Capture the cell that displays the provided text and extract its [x, y] central coordinate. 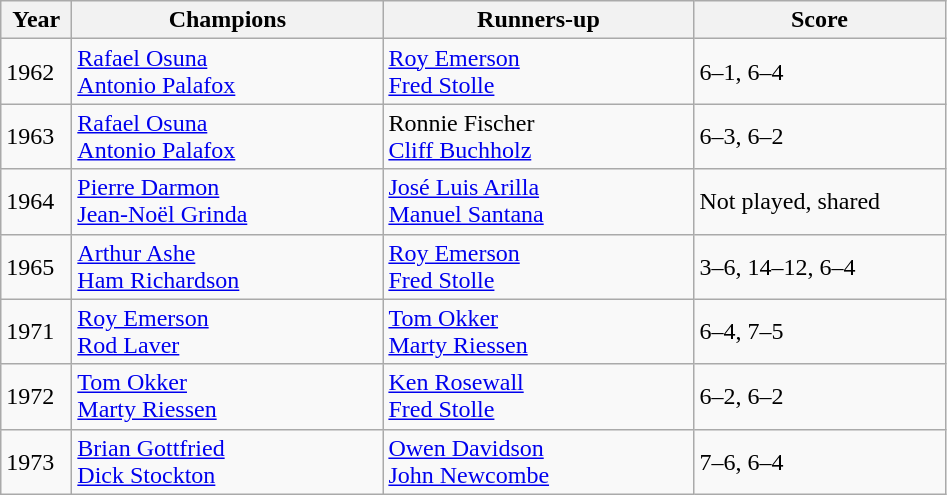
Roy Emerson Rod Laver [228, 332]
6–4, 7–5 [820, 332]
6–1, 6–4 [820, 72]
Score [820, 20]
Arthur Ashe Ham Richardson [228, 266]
José Luis Arilla Manuel Santana [538, 202]
3–6, 14–12, 6–4 [820, 266]
1973 [36, 462]
7–6, 6–4 [820, 462]
Champions [228, 20]
1972 [36, 396]
1962 [36, 72]
Pierre Darmon Jean-Noël Grinda [228, 202]
Ronnie Fischer Cliff Buchholz [538, 136]
1964 [36, 202]
6–2, 6–2 [820, 396]
1963 [36, 136]
1971 [36, 332]
Ken Rosewall Fred Stolle [538, 396]
Runners-up [538, 20]
Owen Davidson John Newcombe [538, 462]
Brian Gottfried Dick Stockton [228, 462]
1965 [36, 266]
6–3, 6–2 [820, 136]
Year [36, 20]
Not played, shared [820, 202]
